Scan for the cell matching the given text and deliver its [x, y] coordinate at center. 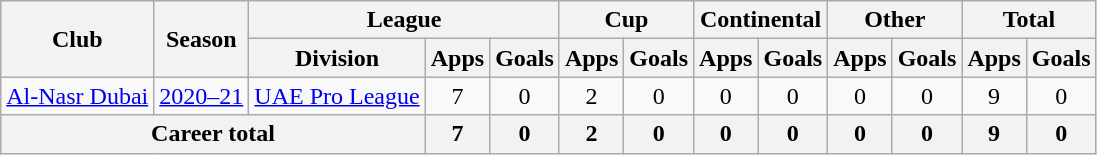
Career total [213, 134]
UAE Pro League [337, 96]
Club [78, 39]
Division [337, 58]
Season [202, 39]
League [404, 20]
Total [1029, 20]
Al-Nasr Dubai [78, 96]
Cup [626, 20]
2020–21 [202, 96]
Other [895, 20]
Continental [761, 20]
